For the text-containing cell, return its midpoint in (X, Y) coordinate format. 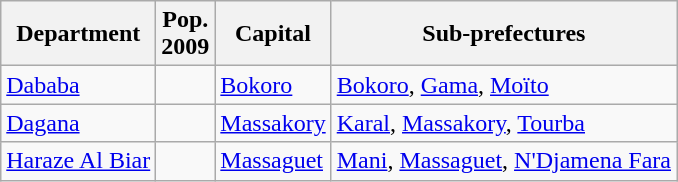
Mani, Massaguet, N'Djamena Fara (504, 161)
Massaguet (273, 161)
Bokoro, Gama, Moïto (504, 85)
Sub-prefectures (504, 34)
Haraze Al Biar (78, 161)
Bokoro (273, 85)
Department (78, 34)
Massakory (273, 123)
Pop.2009 (186, 34)
Dababa (78, 85)
Dagana (78, 123)
Capital (273, 34)
Karal, Massakory, Tourba (504, 123)
